For the text-containing cell, return its midpoint in (X, Y) coordinate format. 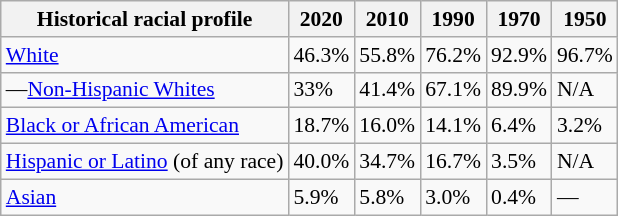
1990 (453, 19)
6.4% (519, 126)
40.0% (321, 162)
3.0% (453, 197)
14.1% (453, 126)
1950 (585, 19)
1970 (519, 19)
18.7% (321, 126)
96.7% (585, 55)
55.8% (387, 55)
Historical racial profile (145, 19)
46.3% (321, 55)
41.4% (387, 90)
76.2% (453, 55)
16.7% (453, 162)
0.4% (519, 197)
Hispanic or Latino (of any race) (145, 162)
89.9% (519, 90)
—Non-Hispanic Whites (145, 90)
2010 (387, 19)
5.9% (321, 197)
33% (321, 90)
Black or African American (145, 126)
5.8% (387, 197)
3.5% (519, 162)
67.1% (453, 90)
34.7% (387, 162)
2020 (321, 19)
— (585, 197)
Asian (145, 197)
3.2% (585, 126)
16.0% (387, 126)
White (145, 55)
92.9% (519, 55)
